Output the (X, Y) coordinate of the center of the cell containing the given text.  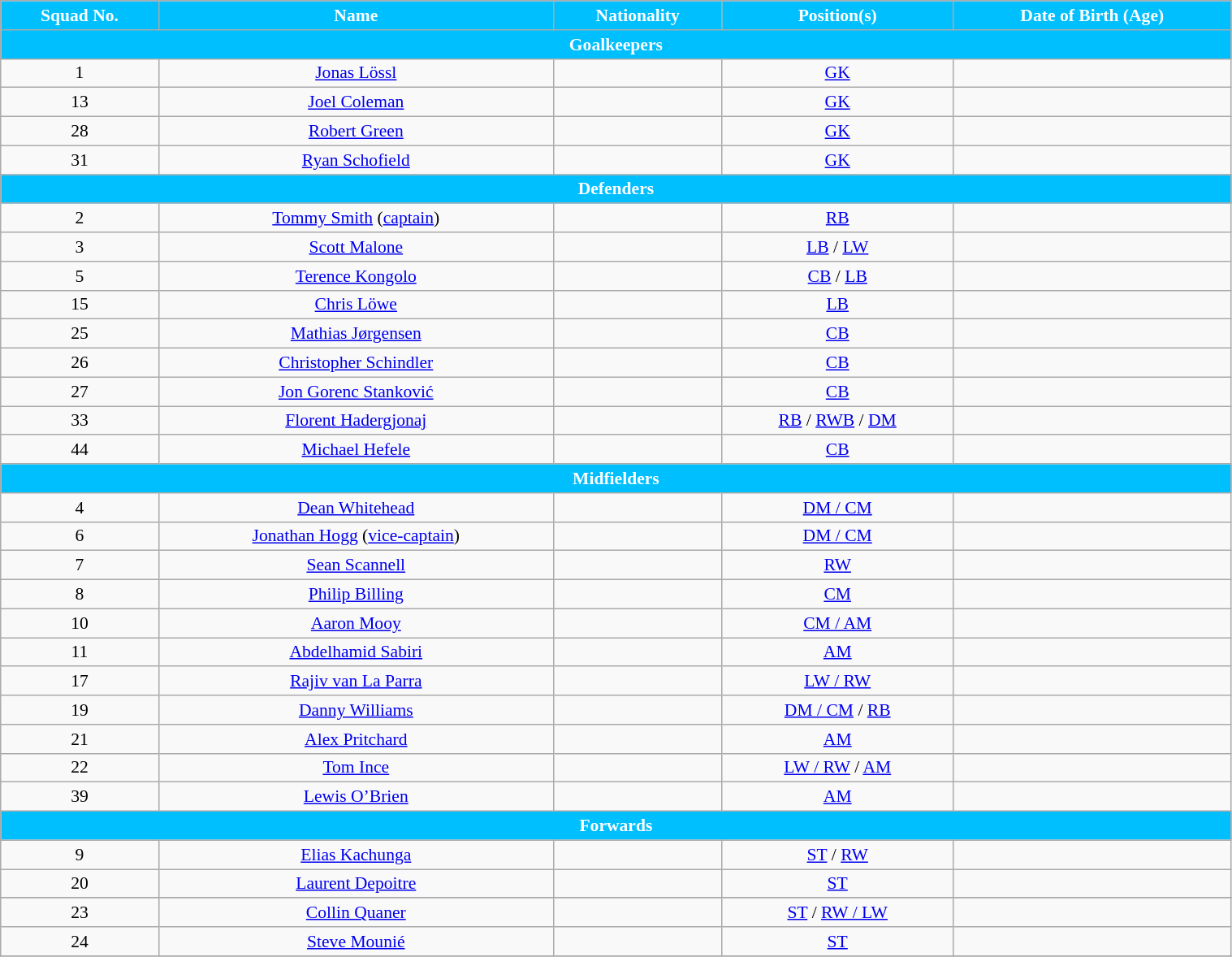
Goalkeepers (616, 45)
Collin Quaner (356, 913)
Scott Malone (356, 247)
Florent Hadergjonaj (356, 421)
Forwards (616, 826)
28 (80, 132)
Mathias Jørgensen (356, 334)
Midfielders (616, 478)
25 (80, 334)
Laurent Depoitre (356, 884)
Rajiv van La Parra (356, 682)
11 (80, 652)
RW (838, 565)
20 (80, 884)
Christopher Schindler (356, 363)
Robert Green (356, 132)
Aaron Mooy (356, 623)
33 (80, 421)
19 (80, 710)
LB (838, 305)
ST / RW / LW (838, 913)
CB / LB (838, 276)
Sean Scannell (356, 565)
17 (80, 682)
26 (80, 363)
23 (80, 913)
Joel Coleman (356, 102)
Tommy Smith (captain) (356, 219)
Steve Mounié (356, 942)
44 (80, 450)
21 (80, 739)
Nationality (637, 15)
Ryan Schofield (356, 160)
Elias Kachunga (356, 855)
4 (80, 508)
39 (80, 797)
RB (838, 219)
Jonathan Hogg (vice-captain) (356, 536)
Jon Gorenc Stanković (356, 392)
CM / AM (838, 623)
Dean Whitehead (356, 508)
Date of Birth (Age) (1092, 15)
Jonas Lössl (356, 73)
6 (80, 536)
3 (80, 247)
22 (80, 768)
1 (80, 73)
2 (80, 219)
LB / LW (838, 247)
Abdelhamid Sabiri (356, 652)
Position(s) (838, 15)
ST / RW (838, 855)
Tom Ince (356, 768)
13 (80, 102)
RB / RWB / DM (838, 421)
CM (838, 595)
Danny Williams (356, 710)
Alex Pritchard (356, 739)
27 (80, 392)
Philip Billing (356, 595)
LW / RW (838, 682)
31 (80, 160)
Terence Kongolo (356, 276)
24 (80, 942)
Defenders (616, 189)
8 (80, 595)
Squad No. (80, 15)
15 (80, 305)
10 (80, 623)
LW / RW / AM (838, 768)
DM / CM / RB (838, 710)
Chris Löwe (356, 305)
Lewis O’Brien (356, 797)
Name (356, 15)
Michael Hefele (356, 450)
9 (80, 855)
7 (80, 565)
5 (80, 276)
